Provide the (x, y) coordinate of the cell's center where the given text is located.  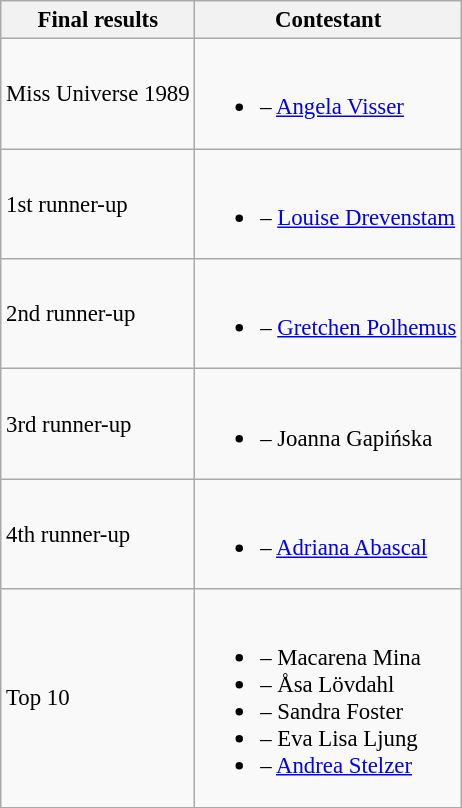
– Macarena Mina – Åsa Lövdahl – Sandra Foster – Eva Lisa Ljung – Andrea Stelzer (328, 698)
– Louise Drevenstam (328, 204)
Miss Universe 1989 (98, 94)
Contestant (328, 20)
4th runner-up (98, 534)
2nd runner-up (98, 314)
– Gretchen Polhemus (328, 314)
Top 10 (98, 698)
– Adriana Abascal (328, 534)
1st runner-up (98, 204)
3rd runner-up (98, 424)
– Angela Visser (328, 94)
– Joanna Gapińska (328, 424)
Final results (98, 20)
